Determine the (X, Y) coordinate at the center of the cell enclosing the given text.  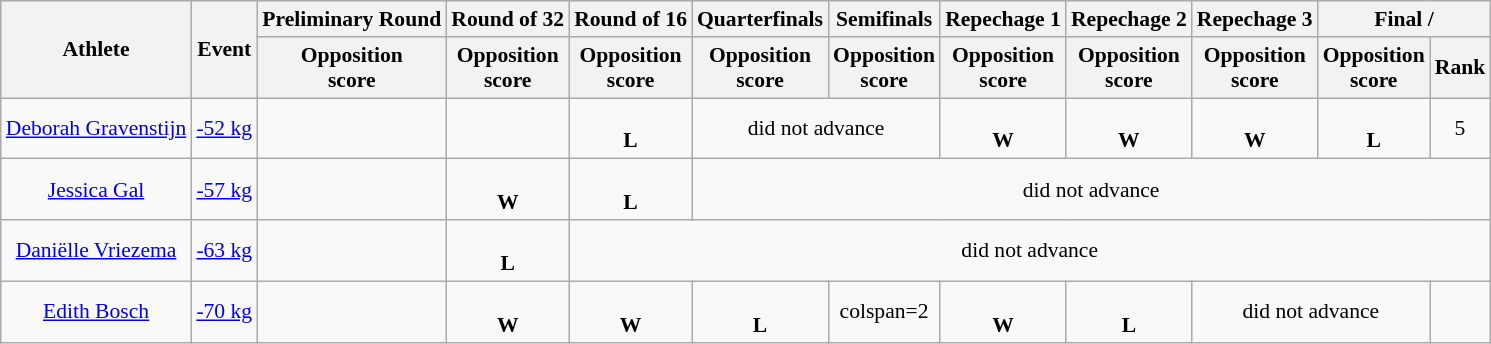
Athlete (96, 50)
Repechage 3 (1255, 19)
Deborah Gravenstijn (96, 128)
Daniëlle Vriezema (96, 250)
-52 kg (224, 128)
Repechage 2 (1129, 19)
-63 kg (224, 250)
Quarterfinals (760, 19)
Edith Bosch (96, 312)
Round of 32 (508, 19)
-57 kg (224, 190)
colspan=2 (884, 312)
Rank (1460, 68)
Final / (1404, 19)
Jessica Gal (96, 190)
Repechage 1 (1003, 19)
Round of 16 (630, 19)
Semifinals (884, 19)
-70 kg (224, 312)
Event (224, 50)
Preliminary Round (352, 19)
5 (1460, 128)
